For the text-containing cell, return its midpoint in [X, Y] coordinate format. 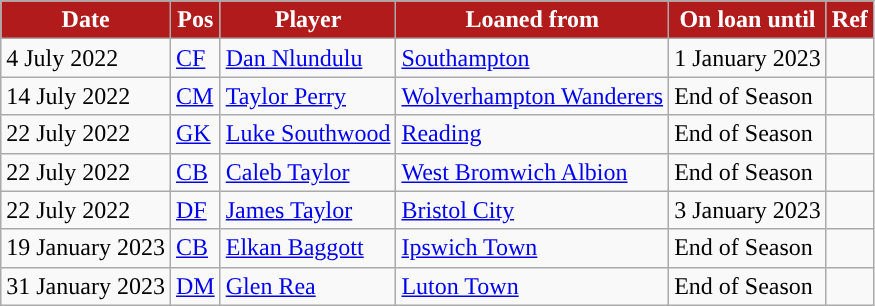
Bristol City [532, 210]
Date [86, 20]
West Bromwich Albion [532, 172]
DF [195, 210]
Luke Southwood [308, 134]
Reading [532, 134]
1 January 2023 [748, 58]
Wolverhampton Wanderers [532, 96]
DM [195, 286]
Southampton [532, 58]
Loaned from [532, 20]
Taylor Perry [308, 96]
Pos [195, 20]
Caleb Taylor [308, 172]
3 January 2023 [748, 210]
Luton Town [532, 286]
4 July 2022 [86, 58]
14 July 2022 [86, 96]
CF [195, 58]
Glen Rea [308, 286]
31 January 2023 [86, 286]
GK [195, 134]
James Taylor [308, 210]
Elkan Baggott [308, 248]
Dan Nlundulu [308, 58]
CM [195, 96]
Ref [850, 20]
Player [308, 20]
Ipswich Town [532, 248]
On loan until [748, 20]
19 January 2023 [86, 248]
